Output the (X, Y) coordinate of the center of the cell containing the given text.  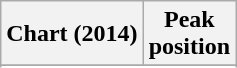
Chart (2014) (72, 34)
Peakposition (189, 34)
